Find where the given text appears and provide that cell's center as [x, y] coordinate. 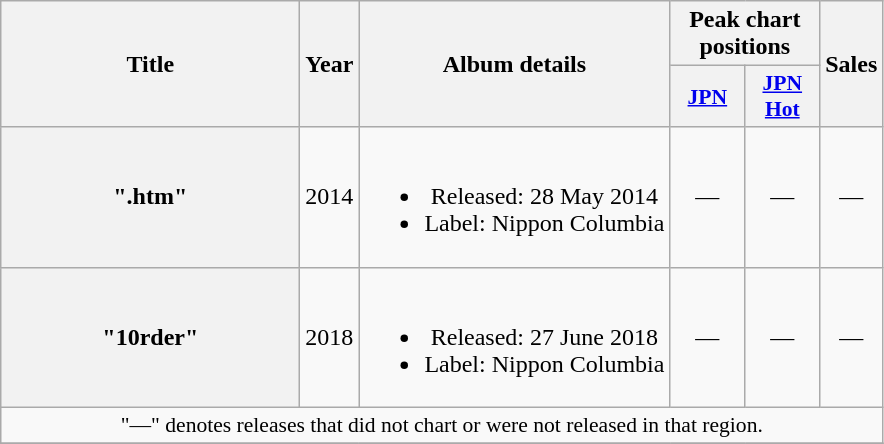
JPNHot [782, 96]
Title [150, 64]
2014 [330, 197]
"10rder" [150, 337]
Released: 27 June 2018Label: Nippon Columbia [514, 337]
".htm" [150, 197]
Album details [514, 64]
"—" denotes releases that did not chart or were not released in that region. [442, 425]
Released: 28 May 2014Label: Nippon Columbia [514, 197]
Year [330, 64]
Peak chart positions [745, 34]
JPN [708, 96]
2018 [330, 337]
Sales [852, 64]
